Return the (X, Y) coordinate for the center point of the cell that contains the specified text.  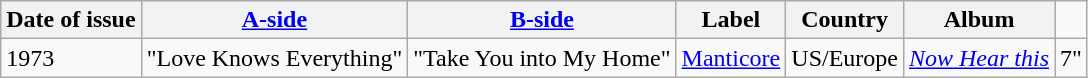
"Love Knows Everything" (274, 58)
7" (1072, 58)
Manticore (731, 58)
Date of issue (71, 20)
"Take You into My Home" (542, 58)
Album (978, 20)
US/Europe (845, 58)
B-side (542, 20)
Now Hear this (978, 58)
1973 (71, 58)
Country (845, 20)
A-side (274, 20)
Label (731, 20)
